Extract the [x, y] coordinate from the center of the cell holding the provided text.  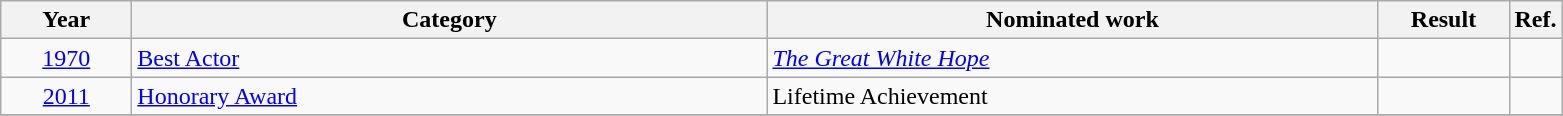
Best Actor [450, 58]
The Great White Hope [1072, 58]
Category [450, 20]
2011 [66, 96]
Result [1444, 20]
Honorary Award [450, 96]
1970 [66, 58]
Ref. [1536, 20]
Nominated work [1072, 20]
Year [66, 20]
Lifetime Achievement [1072, 96]
